Determine the (x, y) coordinate at the center of the cell enclosing the given text.  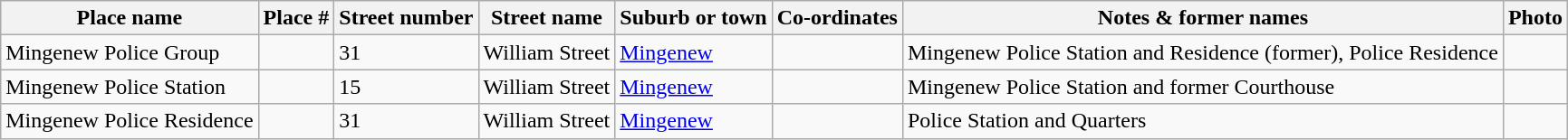
Mingenew Police Residence (130, 121)
Street name (547, 18)
Place name (130, 18)
Police Station and Quarters (1203, 121)
Photo (1534, 18)
Notes & former names (1203, 18)
Place # (296, 18)
15 (406, 87)
Co-ordinates (837, 18)
Street number (406, 18)
Mingenew Police Station (130, 87)
Suburb or town (694, 18)
Mingenew Police Station and former Courthouse (1203, 87)
Mingenew Police Group (130, 52)
Mingenew Police Station and Residence (former), Police Residence (1203, 52)
